Capture the cell that displays the provided text and extract its (X, Y) central coordinate. 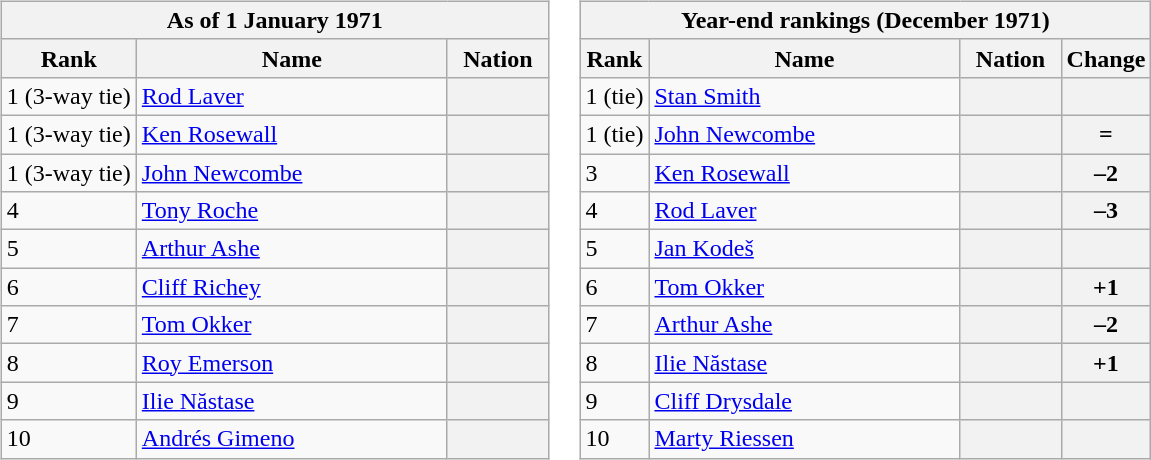
Andrés Gimeno (292, 439)
= (1106, 134)
–3 (1106, 211)
Cliff Richey (292, 287)
Year-end rankings (December 1971) (866, 20)
Tony Roche (292, 211)
Roy Emerson (292, 363)
Stan Smith (804, 96)
As of 1 January 1971 (274, 20)
3 (614, 173)
Jan Kodeš (804, 249)
Marty Riessen (804, 439)
Change (1106, 58)
Cliff Drysdale (804, 401)
